Pinpoint the cell where the given text exists, returning its [x, y] midpoint coordinate. 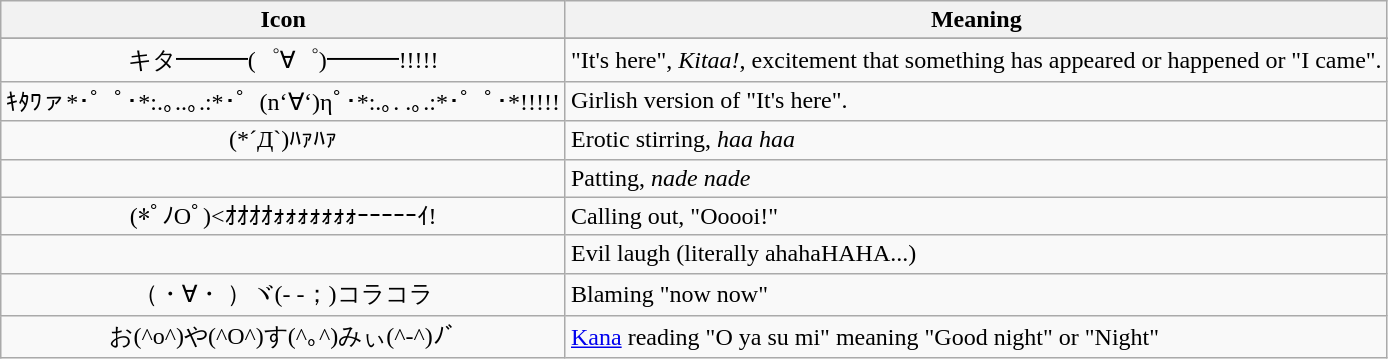
Patting, nade nade [976, 178]
（・∀・ ）ヾ(- -；)コラコラ [284, 294]
Erotic stirring, haa haa [976, 140]
(*´Д`)ﾊｧﾊｧ [284, 140]
Blaming "now now" [976, 294]
Icon [284, 20]
ｷﾀﾜァ*･゜ﾟ･*:.｡..｡.:*･゜(n‘∀‘)ηﾟ･*:.｡. .｡.:*･゜ﾟ･*!!!!! [284, 101]
Girlish version of "It's here". [976, 101]
Kana reading "O ya su mi" meaning "Good night" or "Night" [976, 338]
Evil laugh (literally ahahaHAHA...) [976, 254]
Meaning [976, 20]
"It's here", Kitaa!, excitement that something has appeared or happened or "I came". [976, 60]
(*ﾟﾉOﾟ)<ｵｵｵｵｫｫｫｫｫｫｫｰｰｰｰｰｲ! [284, 216]
Calling out, "Ooooi!" [976, 216]
お(^o^)や(^O^)す(^｡^)みぃ(^-^)ﾉﾞ [284, 338]
キタ━━━(゜∀゜)━━━!!!!! [284, 60]
